Identify which cell holds the provided text, then report its [X, Y] central coordinate. 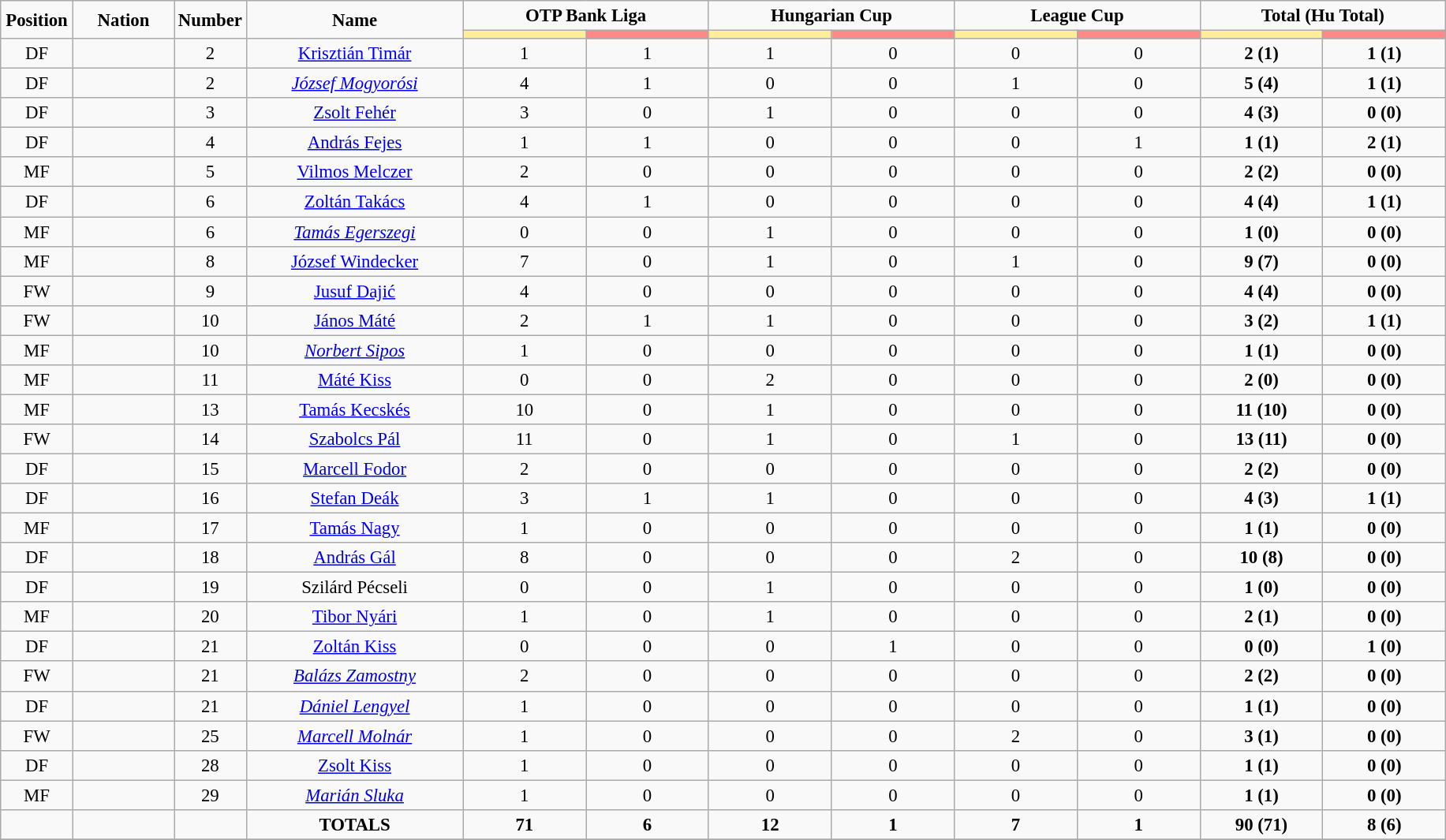
Tibor Nyári [355, 617]
András Gál [355, 558]
Number [211, 20]
Marcell Fodor [355, 469]
12 [770, 825]
9 (7) [1261, 261]
14 [211, 439]
TOTALS [355, 825]
8 (6) [1384, 825]
3 (1) [1261, 736]
11 (10) [1261, 409]
Zsolt Kiss [355, 765]
Zoltán Kiss [355, 647]
Tamás Egerszegi [355, 232]
13 [211, 409]
Stefan Deák [355, 498]
József Mogyorósi [355, 84]
5 (4) [1261, 84]
Total (Hu Total) [1323, 16]
25 [211, 736]
Hungarian Cup [831, 16]
Szabolcs Pál [355, 439]
29 [211, 795]
OTP Bank Liga [585, 16]
Name [355, 20]
20 [211, 617]
Vilmos Melczer [355, 173]
28 [211, 765]
9 [211, 291]
Tamás Nagy [355, 528]
Máté Kiss [355, 380]
2 (0) [1261, 380]
90 (71) [1261, 825]
71 [525, 825]
Szilárd Pécseli [355, 588]
Krisztián Timár [355, 54]
Tamás Kecskés [355, 409]
13 (11) [1261, 439]
10 (8) [1261, 558]
Position [37, 20]
Zsolt Fehér [355, 113]
András Fejes [355, 143]
19 [211, 588]
Dániel Lengyel [355, 706]
Balázs Zamostny [355, 677]
17 [211, 528]
18 [211, 558]
5 [211, 173]
Nation [123, 20]
League Cup [1078, 16]
16 [211, 498]
3 (2) [1261, 320]
Zoltán Takács [355, 202]
Norbert Sipos [355, 350]
Marián Sluka [355, 795]
Marcell Molnár [355, 736]
János Máté [355, 320]
József Windecker [355, 261]
Jusuf Dajić [355, 291]
15 [211, 469]
